Return [X, Y] of the center of cell containing provided text 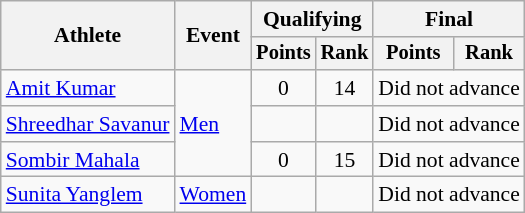
Final [449, 19]
Amit Kumar [88, 88]
Qualifying [312, 19]
Women [214, 195]
Sunita Yanglem [88, 195]
Shreedhar Savanur [88, 124]
15 [345, 160]
Athlete [88, 36]
14 [345, 88]
Event [214, 36]
Men [214, 124]
Sombir Mahala [88, 160]
